Return the (x, y) coordinate for the center point of the cell that contains the specified text.  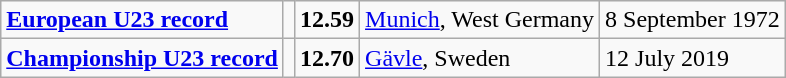
12 July 2019 (693, 58)
Championship U23 record (142, 58)
Gävle, Sweden (480, 58)
12.59 (326, 20)
8 September 1972 (693, 20)
12.70 (326, 58)
Munich, West Germany (480, 20)
European U23 record (142, 20)
